From the cell containing the given text, extract its center point as [X, Y] coordinate. 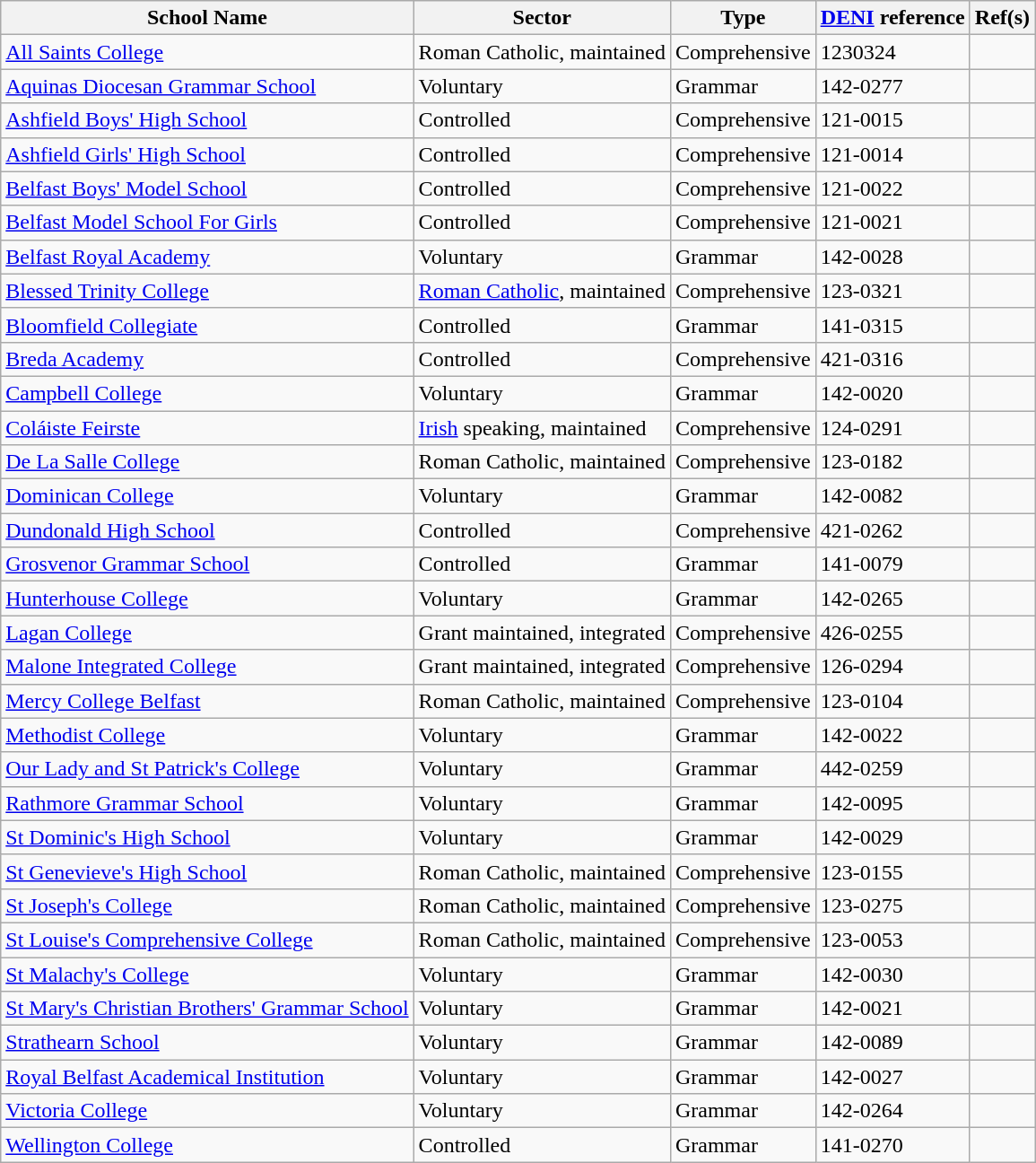
Type [743, 18]
Malone Integrated College [207, 667]
Lagan College [207, 633]
Campbell College [207, 393]
142-0089 [892, 1043]
123-0053 [892, 940]
St Joseph's College [207, 905]
Our Lady and St Patrick's College [207, 769]
Hunterhouse College [207, 599]
St Dominic's High School [207, 837]
Blessed Trinity College [207, 291]
123-0155 [892, 871]
St Louise's Comprehensive College [207, 940]
Bloomfield Collegiate [207, 325]
Wellington College [207, 1145]
Grosvenor Grammar School [207, 564]
Irish speaking, maintained [542, 428]
142-0021 [892, 1009]
School Name [207, 18]
Belfast Model School For Girls [207, 223]
123-0275 [892, 905]
Belfast Boys' Model School [207, 188]
126-0294 [892, 667]
142-0022 [892, 735]
142-0030 [892, 974]
421-0262 [892, 530]
142-0277 [892, 86]
Mercy College Belfast [207, 701]
Royal Belfast Academical Institution [207, 1077]
142-0082 [892, 496]
Rathmore Grammar School [207, 803]
1230324 [892, 52]
Dundonald High School [207, 530]
St Mary's Christian Brothers' Grammar School [207, 1009]
123-0182 [892, 462]
St Malachy's College [207, 974]
121-0021 [892, 223]
De La Salle College [207, 462]
Breda Academy [207, 359]
442-0259 [892, 769]
421-0316 [892, 359]
141-0270 [892, 1145]
Dominican College [207, 496]
Coláiste Feirste [207, 428]
Victoria College [207, 1111]
142-0020 [892, 393]
St Genevieve's High School [207, 871]
141-0079 [892, 564]
121-0022 [892, 188]
142-0264 [892, 1111]
142-0095 [892, 803]
123-0104 [892, 701]
Sector [542, 18]
Ashfield Girls' High School [207, 154]
Methodist College [207, 735]
123-0321 [892, 291]
Strathearn School [207, 1043]
Ashfield Boys' High School [207, 120]
124-0291 [892, 428]
142-0265 [892, 599]
121-0015 [892, 120]
142-0028 [892, 257]
121-0014 [892, 154]
Aquinas Diocesan Grammar School [207, 86]
DENI reference [892, 18]
All Saints College [207, 52]
142-0029 [892, 837]
142-0027 [892, 1077]
Belfast Royal Academy [207, 257]
Ref(s) [1002, 18]
426-0255 [892, 633]
141-0315 [892, 325]
